Provide the [x, y] coordinate of the cell's center where the given text is located.  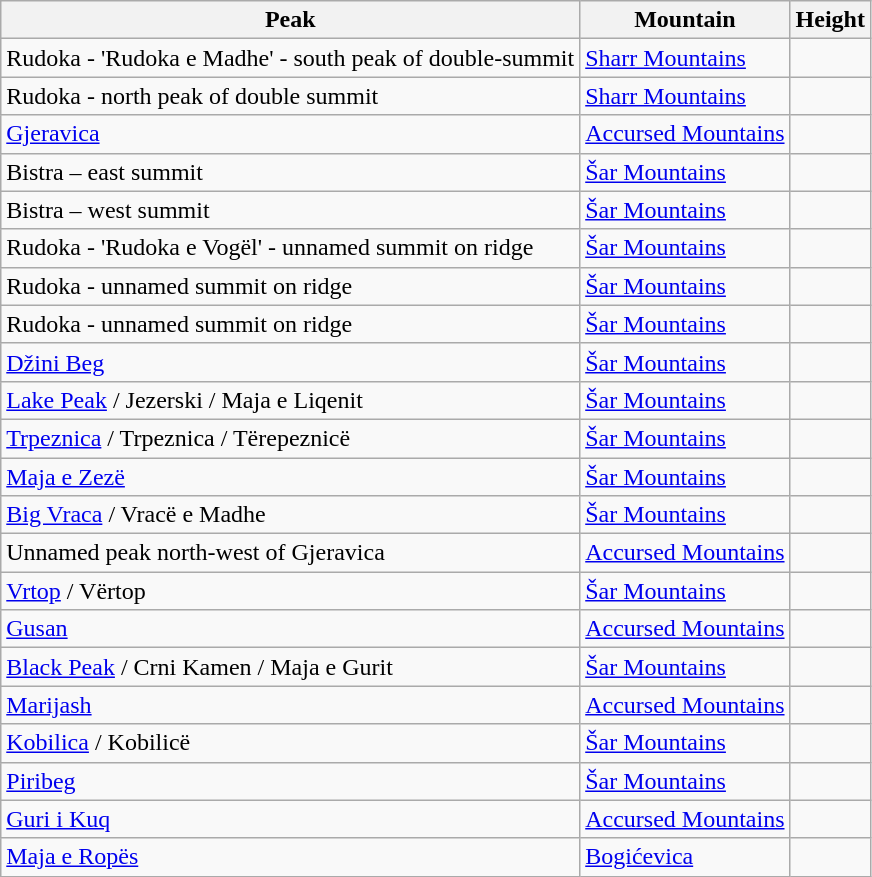
Gjeravica [290, 134]
Gusan [290, 629]
Unnamed peak north-west of Gjeravica [290, 553]
Maja e Zezë [290, 477]
Big Vraca / Vracë e Madhe [290, 515]
Lake Peak / Jezerski / Maja e Liqenit [290, 400]
Džini Beg [290, 362]
Black Peak / Crni Kamen / Maja e Gurit [290, 667]
Maja e Ropës [290, 857]
Rudoka - 'Rudoka e Madhe' - south peak of double-summit [290, 58]
Rudoka - 'Rudoka e Vogël' - unnamed summit on ridge [290, 248]
Marijash [290, 705]
Vrtop / Vërtop [290, 591]
Kobilica / Kobilicë [290, 743]
Bistra – east summit [290, 172]
Guri i Kuq [290, 819]
Rudoka - north peak of double summit [290, 96]
Mountain [685, 20]
Bogićevica [685, 857]
Peak [290, 20]
Height [830, 20]
Trpeznica / Trpeznica / Tërepeznicë [290, 438]
Bistra – west summit [290, 210]
Piribeg [290, 781]
